Return the [x, y] coordinate for the center point of the cell that contains the specified text.  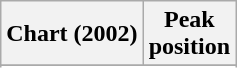
Peakposition [189, 34]
Chart (2002) [72, 34]
